Return the (X, Y) coordinate for the center point of the cell that contains the specified text.  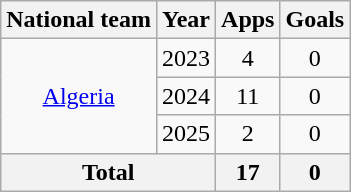
2023 (186, 58)
2025 (186, 134)
2024 (186, 96)
Apps (248, 20)
4 (248, 58)
Goals (315, 20)
National team (79, 20)
Year (186, 20)
Total (108, 172)
2 (248, 134)
11 (248, 96)
17 (248, 172)
Algeria (79, 96)
